From the cell containing the given text, extract its center point as [X, Y] coordinate. 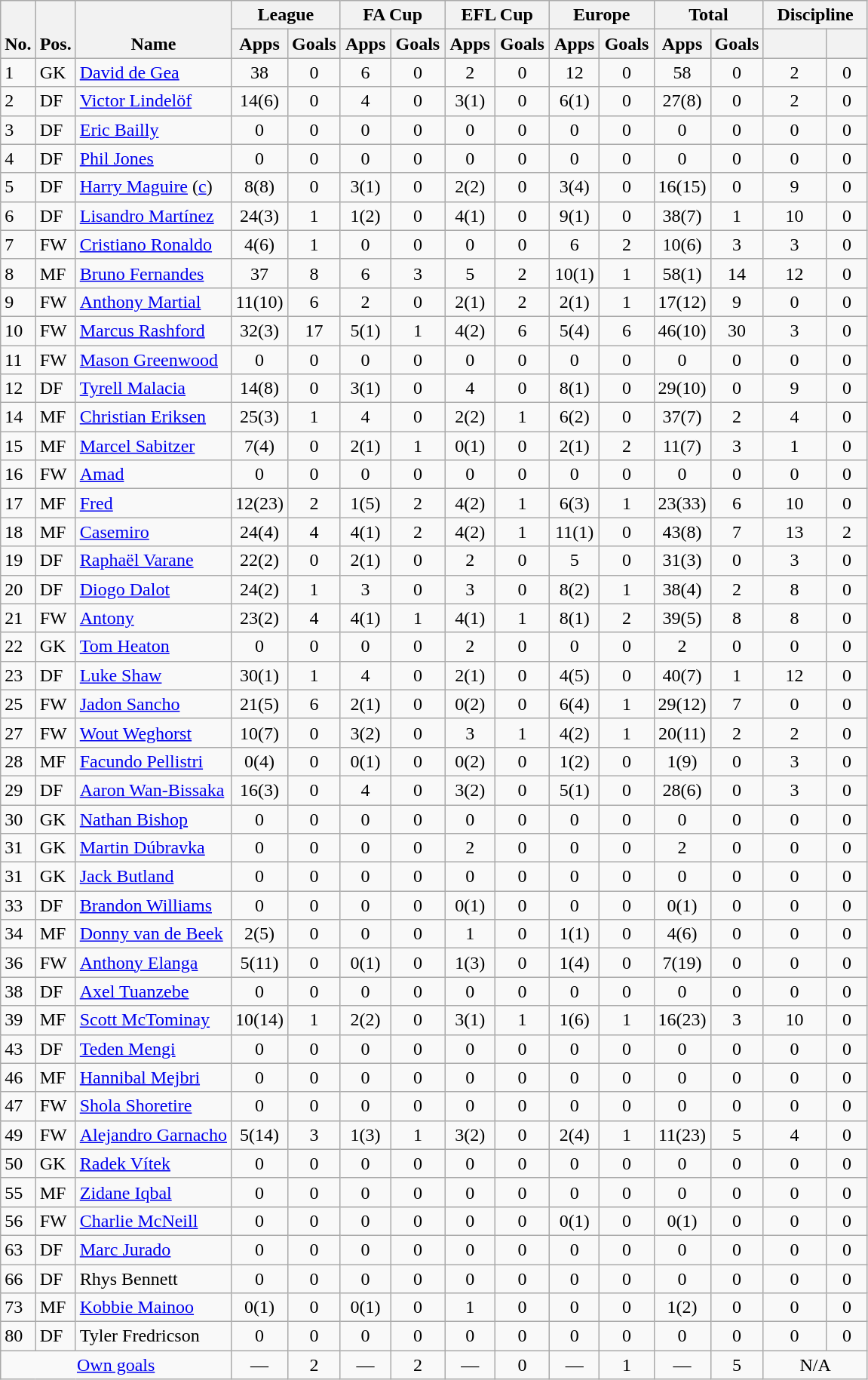
Hannibal Mejbri [153, 1077]
55 [18, 1192]
23 [18, 675]
Total [709, 15]
6(4) [575, 704]
7(19) [682, 963]
Radek Vítek [153, 1163]
Donny van de Beek [153, 934]
39 [18, 1020]
14(6) [259, 101]
Diogo Dalot [153, 589]
20(11) [682, 733]
Martin Dúbravka [153, 848]
25(3) [259, 417]
19 [18, 561]
24(4) [259, 532]
Europe [602, 15]
Own goals [116, 1365]
Harry Maguire (c) [153, 187]
21 [18, 618]
Nathan Bishop [153, 819]
Teden Mengi [153, 1049]
No. [18, 29]
Axel Tuanzebe [153, 991]
10(1) [575, 273]
1(4) [575, 963]
Scott McTominay [153, 1020]
Antony [153, 618]
2(5) [259, 934]
29(10) [682, 389]
23(2) [259, 618]
6(1) [575, 101]
11(1) [575, 532]
1(5) [365, 503]
14(8) [259, 389]
Shola Shoretire [153, 1106]
Eric Bailly [153, 130]
16 [18, 475]
47 [18, 1106]
56 [18, 1221]
Kobbie Mainoo [153, 1308]
Brandon Williams [153, 905]
0(4) [259, 761]
Luke Shaw [153, 675]
1(6) [575, 1020]
12(23) [259, 503]
16(3) [259, 790]
3(4) [575, 187]
15 [18, 446]
1(1) [575, 934]
Fred [153, 503]
40(7) [682, 675]
37(7) [682, 417]
73 [18, 1308]
11(23) [682, 1135]
David de Gea [153, 72]
18 [18, 532]
23(33) [682, 503]
Tom Heaton [153, 647]
13 [795, 532]
21(5) [259, 704]
25 [18, 704]
34 [18, 934]
46(10) [682, 330]
43(8) [682, 532]
2(4) [575, 1135]
11(7) [682, 446]
30(1) [259, 675]
Marcel Sabitzer [153, 446]
Mason Greenwood [153, 360]
Zidane Iqbal [153, 1192]
43 [18, 1049]
58 [682, 72]
36 [18, 963]
Jadon Sancho [153, 704]
9(1) [575, 216]
8(2) [575, 589]
11(10) [259, 302]
24(2) [259, 589]
Amad [153, 475]
N/A [816, 1365]
4(5) [575, 675]
10(14) [259, 1020]
Casemiro [153, 532]
38(4) [682, 589]
10(6) [682, 244]
5(11) [259, 963]
22 [18, 647]
39(5) [682, 618]
10(7) [259, 733]
58(1) [682, 273]
27(8) [682, 101]
32(3) [259, 330]
49 [18, 1135]
5(4) [575, 330]
Jack Butland [153, 877]
Cristiano Ronaldo [153, 244]
27 [18, 733]
FA Cup [392, 15]
Christian Eriksen [153, 417]
Facundo Pellistri [153, 761]
80 [18, 1336]
31(3) [682, 561]
20 [18, 589]
33 [18, 905]
7(4) [259, 446]
Discipline [816, 15]
38(7) [682, 216]
29(12) [682, 704]
63 [18, 1249]
Bruno Fernandes [153, 273]
Pos. [56, 29]
Marcus Rashford [153, 330]
League [287, 15]
Alejandro Garnacho [153, 1135]
16(15) [682, 187]
8(8) [259, 187]
Victor Lindelöf [153, 101]
Marc Jurado [153, 1249]
17(12) [682, 302]
Name [153, 29]
Wout Weghorst [153, 733]
37 [259, 273]
29 [18, 790]
Rhys Bennett [153, 1279]
Lisandro Martínez [153, 216]
1(9) [682, 761]
28(6) [682, 790]
EFL Cup [498, 15]
6(3) [575, 503]
Charlie McNeill [153, 1221]
Aaron Wan-Bissaka [153, 790]
24(3) [259, 216]
6(2) [575, 417]
Tyler Fredricson [153, 1336]
66 [18, 1279]
Anthony Elanga [153, 963]
22(2) [259, 561]
Raphaël Varane [153, 561]
46 [18, 1077]
16(23) [682, 1020]
Phil Jones [153, 158]
50 [18, 1163]
11 [18, 360]
Anthony Martial [153, 302]
28 [18, 761]
Tyrell Malacia [153, 389]
5(14) [259, 1135]
